From the cell containing the given text, extract its center point as (X, Y) coordinate. 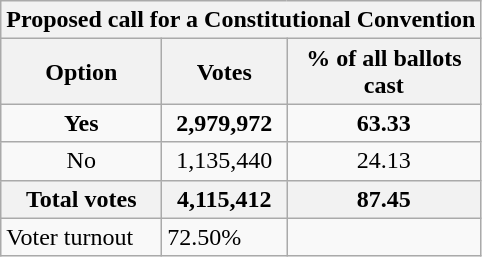
Votes (224, 72)
24.13 (384, 161)
Yes (82, 123)
No (82, 161)
% of all ballotscast (384, 72)
2,979,972 (224, 123)
72.50% (224, 237)
Total votes (82, 199)
Voter turnout (82, 237)
63.33 (384, 123)
87.45 (384, 199)
Option (82, 72)
1,135,440 (224, 161)
4,115,412 (224, 199)
Proposed call for a Constitutional Convention (241, 20)
